Determine the (x, y) coordinate at the center of the cell enclosing the given text.  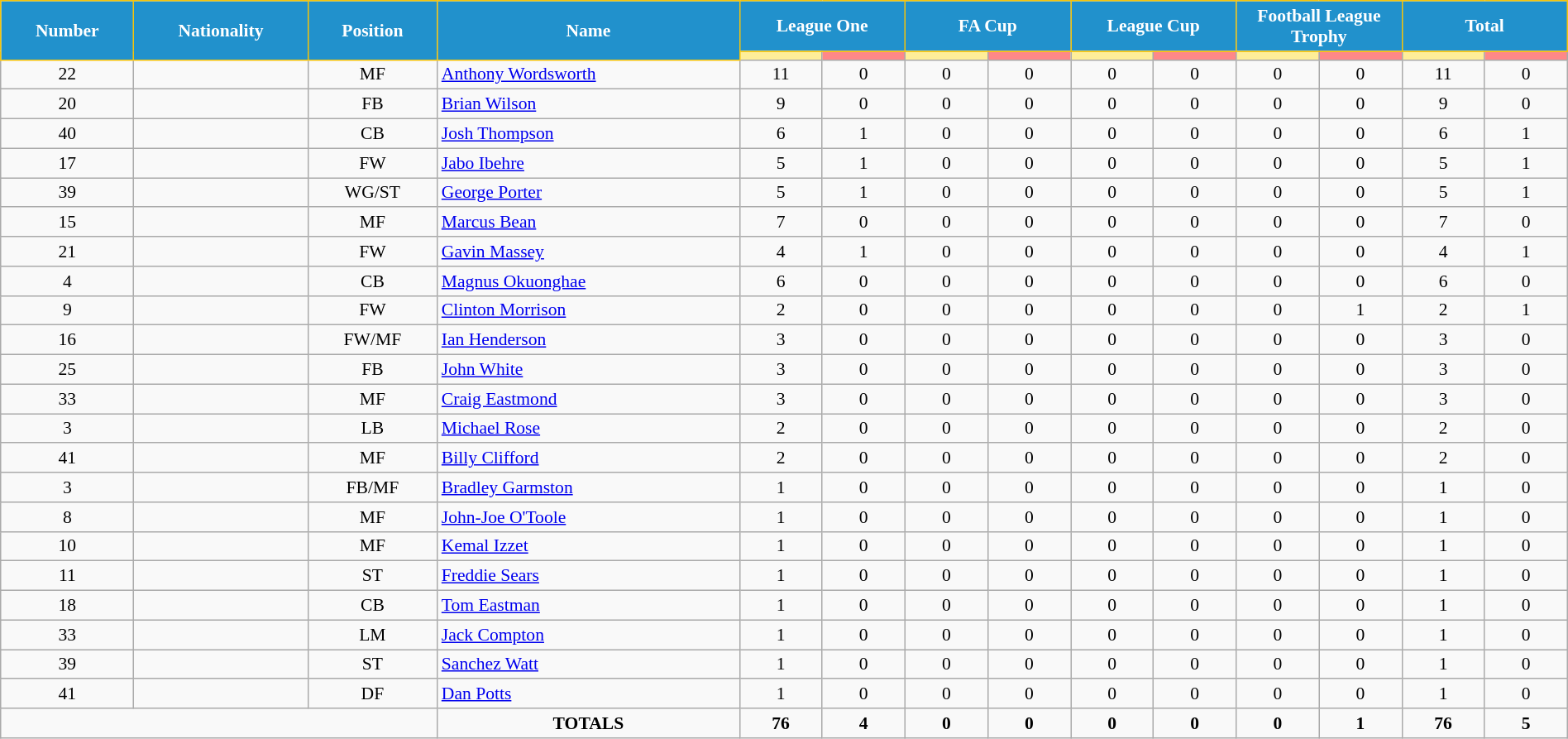
DF (372, 694)
FB/MF (372, 487)
Brian Wilson (589, 104)
Marcus Bean (589, 223)
Bradley Garmston (589, 487)
Total (1484, 26)
20 (68, 104)
16 (68, 340)
Name (589, 30)
10 (68, 546)
Anthony Wordsworth (589, 74)
FW/MF (372, 340)
John-Joe O'Toole (589, 517)
Nationality (221, 30)
John White (589, 370)
Clinton Morrison (589, 310)
Football League Trophy (1319, 26)
George Porter (589, 193)
Josh Thompson (589, 134)
Number (68, 30)
17 (68, 163)
18 (68, 606)
LB (372, 429)
FA Cup (987, 26)
15 (68, 223)
40 (68, 134)
Tom Eastman (589, 606)
Craig Eastmond (589, 399)
8 (68, 517)
22 (68, 74)
Sanchez Watt (589, 665)
Dan Potts (589, 694)
21 (68, 252)
25 (68, 370)
Kemal Izzet (589, 546)
Michael Rose (589, 429)
TOTALS (589, 723)
WG/ST (372, 193)
Magnus Okuonghae (589, 281)
Freddie Sears (589, 576)
LM (372, 635)
Position (372, 30)
Jack Compton (589, 635)
League Cup (1153, 26)
Billy Clifford (589, 458)
League One (822, 26)
Gavin Massey (589, 252)
Jabo Ibehre (589, 163)
Ian Henderson (589, 340)
